Detect which cell encompasses the target text, then output its [X, Y] center coordinate. 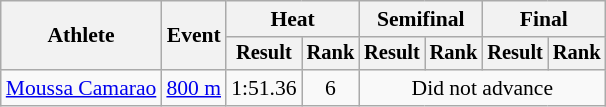
6 [331, 88]
Moussa Camarao [82, 88]
Athlete [82, 36]
Final [544, 19]
Event [194, 36]
800 m [194, 88]
Semifinal [420, 19]
Heat [292, 19]
1:51.36 [264, 88]
Did not advance [482, 88]
